Search for the cell housing the specified text and yield its [X, Y] center coordinate. 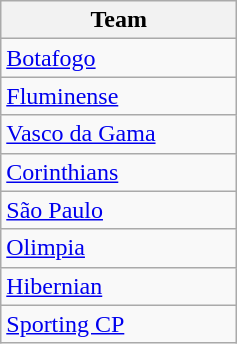
Hibernian [119, 286]
Team [119, 20]
São Paulo [119, 210]
Fluminense [119, 96]
Olimpia [119, 248]
Corinthians [119, 172]
Vasco da Gama [119, 134]
Botafogo [119, 58]
Sporting CP [119, 324]
